Return the [X, Y] coordinate for the center point of the cell that contains the specified text.  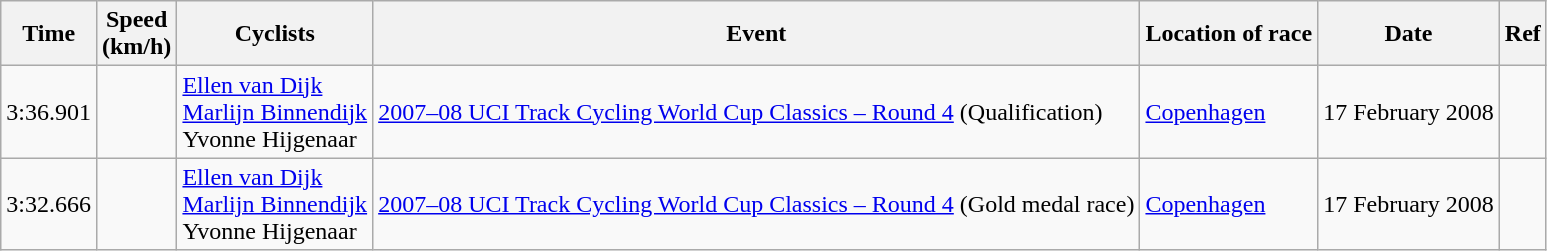
3:36.901 [49, 112]
Cyclists [275, 34]
Time [49, 34]
3:32.666 [49, 204]
Event [756, 34]
2007–08 UCI Track Cycling World Cup Classics – Round 4 (Gold medal race) [756, 204]
2007–08 UCI Track Cycling World Cup Classics – Round 4 (Qualification) [756, 112]
Date [1409, 34]
Ref [1522, 34]
Speed(km/h) [136, 34]
Location of race [1229, 34]
